Locate the cell with the specified text and output its (X, Y) center coordinate. 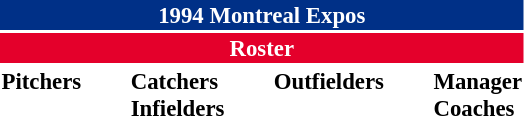
Roster (262, 48)
1994 Montreal Expos (262, 15)
